For the text-containing cell, return its midpoint in (X, Y) coordinate format. 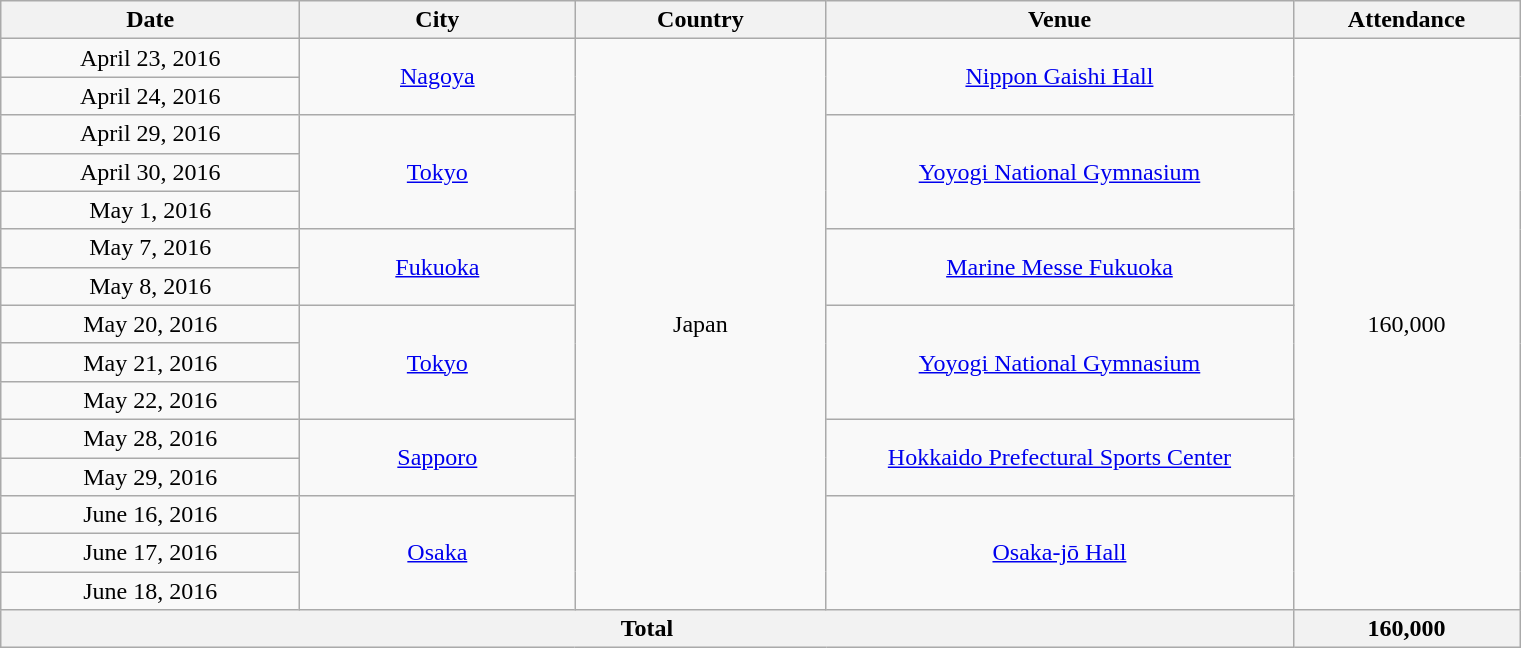
April 29, 2016 (150, 134)
May 20, 2016 (150, 324)
May 8, 2016 (150, 286)
May 1, 2016 (150, 210)
May 7, 2016 (150, 248)
Osaka-jō Hall (1060, 553)
Osaka (438, 553)
April 23, 2016 (150, 58)
June 16, 2016 (150, 515)
April 24, 2016 (150, 96)
Hokkaido Prefectural Sports Center (1060, 457)
April 30, 2016 (150, 172)
Fukuoka (438, 267)
Venue (1060, 20)
May 29, 2016 (150, 477)
May 28, 2016 (150, 438)
Marine Messe Fukuoka (1060, 267)
Sapporo (438, 457)
Nippon Gaishi Hall (1060, 77)
Date (150, 20)
May 22, 2016 (150, 400)
Japan (700, 324)
June 17, 2016 (150, 553)
Country (700, 20)
Nagoya (438, 77)
City (438, 20)
May 21, 2016 (150, 362)
June 18, 2016 (150, 591)
Attendance (1406, 20)
Total (647, 629)
